Pinpoint the cell where the given text exists, returning its (x, y) midpoint coordinate. 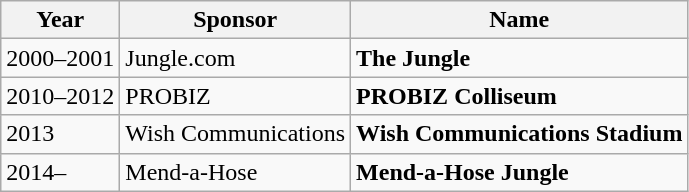
PROBIZ Colliseum (520, 96)
Sponsor (236, 20)
2010–2012 (60, 96)
Wish Communications (236, 134)
Year (60, 20)
Wish Communications Stadium (520, 134)
Name (520, 20)
2000–2001 (60, 58)
PROBIZ (236, 96)
Jungle.com (236, 58)
2014– (60, 172)
The Jungle (520, 58)
2013 (60, 134)
Mend-a-Hose Jungle (520, 172)
Mend-a-Hose (236, 172)
